Locate the cell with the specified text and output its [x, y] center coordinate. 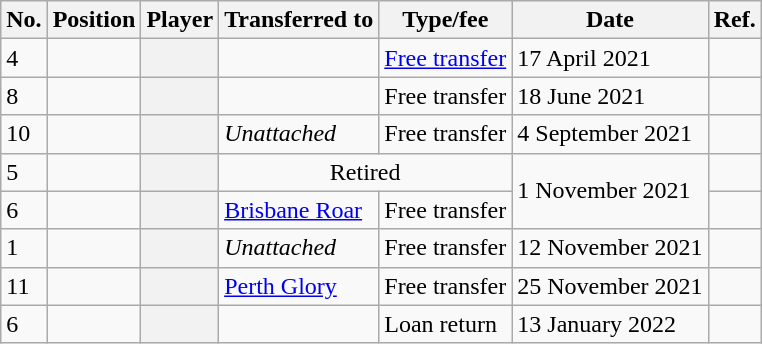
11 [24, 286]
No. [24, 20]
Type/fee [446, 20]
8 [24, 96]
Transferred to [299, 20]
10 [24, 134]
17 April 2021 [610, 58]
Date [610, 20]
12 November 2021 [610, 248]
25 November 2021 [610, 286]
Retired [366, 172]
Perth Glory [299, 286]
18 June 2021 [610, 96]
1 [24, 248]
4 September 2021 [610, 134]
Loan return [446, 324]
1 November 2021 [610, 191]
Brisbane Roar [299, 210]
13 January 2022 [610, 324]
4 [24, 58]
Player [180, 20]
Ref. [734, 20]
5 [24, 172]
Position [94, 20]
